Scan for the cell matching the given text and deliver its (X, Y) coordinate at center. 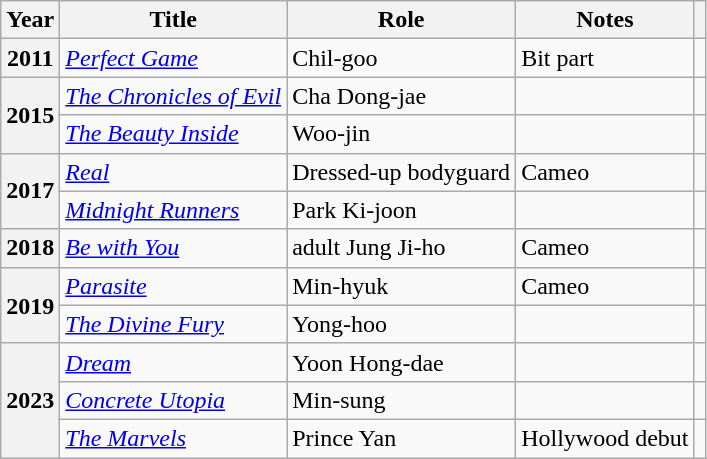
Be with You (174, 248)
Yong-hoo (402, 324)
Chil-goo (402, 58)
The Marvels (174, 438)
Prince Yan (402, 438)
The Divine Fury (174, 324)
Woo-jin (402, 134)
Title (174, 20)
Min-sung (402, 400)
2018 (30, 248)
Midnight Runners (174, 210)
Role (402, 20)
2017 (30, 191)
Park Ki-joon (402, 210)
Perfect Game (174, 58)
Year (30, 20)
Concrete Utopia (174, 400)
Yoon Hong-dae (402, 362)
2019 (30, 305)
Notes (605, 20)
Real (174, 172)
adult Jung Ji-ho (402, 248)
Dream (174, 362)
Min-hyuk (402, 286)
Cha Dong-jae (402, 96)
Hollywood debut (605, 438)
The Chronicles of Evil (174, 96)
2015 (30, 115)
Bit part (605, 58)
2011 (30, 58)
Parasite (174, 286)
Dressed-up bodyguard (402, 172)
The Beauty Inside (174, 134)
2023 (30, 400)
